For the text-containing cell, return its midpoint in [X, Y] coordinate format. 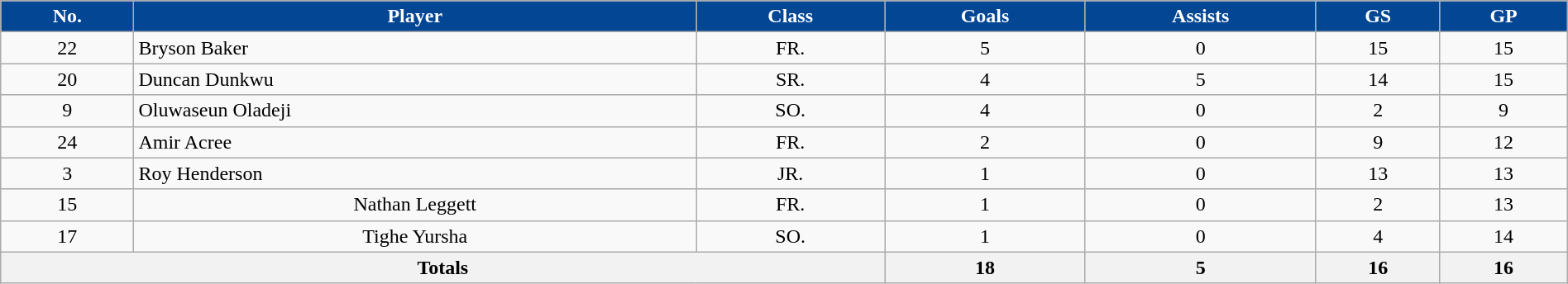
Assists [1201, 17]
Oluwaseun Oladeji [415, 111]
Roy Henderson [415, 173]
12 [1503, 142]
Nathan Leggett [415, 205]
GP [1503, 17]
Amir Acree [415, 142]
SR. [791, 79]
3 [68, 173]
JR. [791, 173]
Bryson Baker [415, 48]
18 [985, 267]
17 [68, 236]
No. [68, 17]
24 [68, 142]
Totals [443, 267]
GS [1378, 17]
Goals [985, 17]
Duncan Dunkwu [415, 79]
22 [68, 48]
Class [791, 17]
20 [68, 79]
Player [415, 17]
Tighe Yursha [415, 236]
